Find where the given text appears and provide that cell's center as [x, y] coordinate. 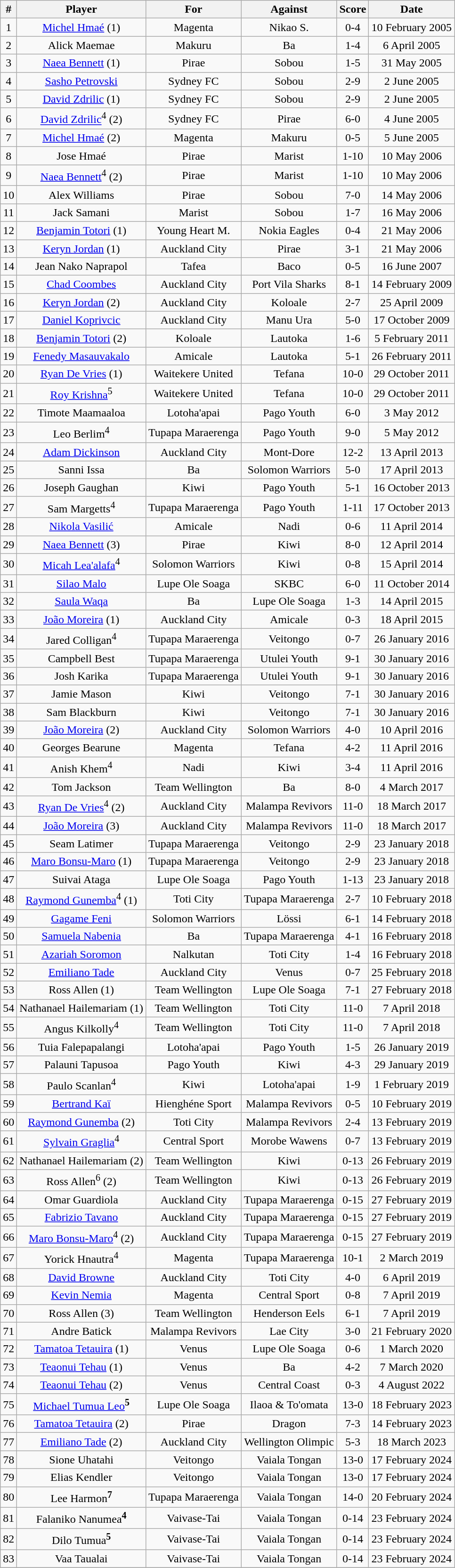
Azariah Soromon [81, 954]
Omar Guardiola [81, 1200]
3-4 [353, 768]
Michel Hmaé (1) [81, 27]
Sam Blackburn [81, 712]
14 February 2018 [412, 918]
16 October 2013 [412, 487]
Nokia Eagles [289, 230]
25 April 2009 [412, 302]
Nikao S. [289, 27]
29 [8, 544]
Tafea [193, 267]
2 March 2019 [412, 1258]
8 [8, 156]
João Moreira (2) [81, 730]
10 [8, 195]
Georges Bearune [81, 748]
For [193, 9]
Alex Williams [81, 195]
Against [289, 9]
Manu Ura [289, 320]
4 March 2017 [412, 787]
16 June 2007 [412, 267]
10 April 2016 [412, 730]
31 May 2005 [412, 63]
16 [8, 302]
8-1 [353, 284]
Nathanael Hailemariam (2) [81, 1161]
79 [8, 1478]
10 February 2018 [412, 899]
83 [8, 1559]
7 [8, 138]
Nikola Vasilić [81, 527]
1-9 [353, 1084]
14 [8, 267]
21 [8, 394]
13 [8, 249]
3-1 [353, 249]
50 [8, 936]
Central Coast [289, 1385]
Sione Uhatahi [81, 1460]
27 February 2018 [412, 990]
5 February 2011 [412, 338]
17 April 2013 [412, 470]
1-3 [353, 601]
2 [8, 45]
61 [8, 1141]
4-3 [353, 1065]
David Browne [81, 1277]
Score [353, 9]
35 [8, 658]
3-0 [353, 1331]
6 April 2005 [412, 45]
Lee Harmon7 [81, 1497]
14 May 2006 [412, 195]
33 [8, 619]
João Moreira (3) [81, 826]
Gagame Feni [81, 918]
11 October 2014 [412, 584]
9-0 [353, 432]
19 [8, 356]
Morobe Wawens [289, 1141]
5 [8, 99]
48 [8, 899]
Sam Margetts4 [81, 507]
Chad Coombes [81, 284]
Raymond Gunemba4 (1) [81, 899]
Emiliano Tade (2) [81, 1442]
David Zdrilic (1) [81, 99]
Naea Bennett (3) [81, 544]
Dragon [289, 1424]
16 May 2006 [412, 212]
38 [8, 712]
Ilaoa & To'omata [289, 1405]
Leo Berlim4 [81, 432]
71 [8, 1331]
Jamie Mason [81, 694]
12 April 2014 [412, 544]
17 [8, 320]
24 [8, 452]
Tamatoa Tetauira (2) [81, 1424]
37 [8, 694]
57 [8, 1065]
Ross Allen6 (2) [81, 1180]
69 [8, 1295]
Wellington Olimpic [289, 1442]
Keryn Jordan (2) [81, 302]
Hienghéne Sport [193, 1104]
27 [8, 507]
Sylvain Graglia4 [81, 1141]
Fenedy Masauvakalo [81, 356]
Ross Allen (3) [81, 1313]
4 August 2022 [412, 1385]
18 [8, 338]
26 January 2019 [412, 1047]
Tamatoa Tetauira (1) [81, 1349]
1-7 [353, 212]
49 [8, 918]
Seam Latimer [81, 844]
18 February 2023 [412, 1405]
39 [8, 730]
Roy Krishna5 [81, 394]
João Moreira (1) [81, 619]
42 [8, 787]
Lössi [289, 918]
32 [8, 601]
Lae City [289, 1331]
Samuela Nabenia [81, 936]
Port Vila Sharks [289, 284]
11 [8, 212]
Nathanael Hailemariam (1) [81, 1008]
Ryan De Vries (1) [81, 374]
26 February 2011 [412, 356]
7-0 [353, 195]
Jack Samani [81, 212]
Keryn Jordan (1) [81, 249]
Campbell Best [81, 658]
23 [8, 432]
Henderson Eels [289, 1313]
4 June 2005 [412, 119]
Benjamin Totori (2) [81, 338]
Bertrand Kaï [81, 1104]
Maro Bonsu-Maro4 (2) [81, 1237]
Falaniko Nanumea4 [81, 1519]
Elias Kendler [81, 1478]
Kevin Nemia [81, 1295]
43 [8, 806]
26 January 2016 [412, 639]
14 April 2015 [412, 601]
Fabrizio Tavano [81, 1218]
Nalkutan [193, 954]
5-3 [353, 1442]
63 [8, 1180]
1-13 [353, 879]
Dilo Tumua5 [81, 1539]
66 [8, 1237]
4-1 [353, 936]
Teaonui Tehau (1) [81, 1367]
82 [8, 1539]
5 May 2012 [412, 432]
1 [8, 27]
20 February 2024 [412, 1497]
60 [8, 1121]
29 January 2019 [412, 1065]
Michael Tumua Leo5 [81, 1405]
Michel Hmaé (2) [81, 138]
2-4 [353, 1121]
18 April 2015 [412, 619]
Tuia Falepapalangi [81, 1047]
Vaa Taualai [81, 1559]
SKBC [289, 584]
56 [8, 1047]
12-2 [353, 452]
25 February 2018 [412, 972]
Tom Jackson [81, 787]
Paulo Scanlan4 [81, 1084]
7-3 [353, 1424]
20 [8, 374]
3 [8, 63]
17 October 2013 [412, 507]
Daniel Koprivcic [81, 320]
54 [8, 1008]
David Zdrilic4 (2) [81, 119]
14 February 2023 [412, 1424]
Palauni Tapusoa [81, 1065]
72 [8, 1349]
59 [8, 1104]
52 [8, 972]
Date [412, 9]
Raymond Gunemba (2) [81, 1121]
26 [8, 487]
64 [8, 1200]
Angus Kilkolly4 [81, 1028]
# [8, 9]
53 [8, 990]
10 February 2019 [412, 1104]
1-11 [353, 507]
Mont-Dore [289, 452]
Yorick Hnautra4 [81, 1258]
1 March 2020 [412, 1349]
Micah Lea'alafa4 [81, 564]
Naea Bennett4 (2) [81, 175]
14 February 2009 [412, 284]
Ryan De Vries4 (2) [81, 806]
Silao Malo [81, 584]
Sasho Petrovski [81, 81]
Sanni Issa [81, 470]
75 [8, 1405]
Andre Batick [81, 1331]
1-6 [353, 338]
15 April 2014 [412, 564]
76 [8, 1424]
3 May 2012 [412, 413]
Benjamin Totori (1) [81, 230]
Joseph Gaughan [81, 487]
Baco [289, 267]
73 [8, 1367]
5 June 2005 [412, 138]
44 [8, 826]
28 [8, 527]
Anish Khem4 [81, 768]
1 February 2019 [412, 1084]
80 [8, 1497]
6 April 2019 [412, 1277]
Ross Allen (1) [81, 990]
11 April 2014 [412, 527]
Maro Bonsu-Maro (1) [81, 861]
10 February 2005 [412, 27]
Alick Maemae [81, 45]
15 [8, 284]
25 [8, 470]
Timote Maamaaloa [81, 413]
17 October 2009 [412, 320]
65 [8, 1218]
4 [8, 81]
Jose Hmaé [81, 156]
45 [8, 844]
Player [81, 9]
Naea Bennett (1) [81, 63]
36 [8, 676]
78 [8, 1460]
41 [8, 768]
31 [8, 584]
6 [8, 119]
70 [8, 1313]
46 [8, 861]
51 [8, 954]
18 March 2023 [412, 1442]
47 [8, 879]
Adam Dickinson [81, 452]
58 [8, 1084]
40 [8, 748]
81 [8, 1519]
62 [8, 1161]
7 March 2020 [412, 1367]
34 [8, 639]
77 [8, 1442]
13 April 2013 [412, 452]
Suivai Ataga [81, 879]
Emiliano Tade [81, 972]
Jared Colligan4 [81, 639]
Josh Karika [81, 676]
30 [8, 564]
55 [8, 1028]
Saula Waqa [81, 601]
12 [8, 230]
67 [8, 1258]
22 [8, 413]
74 [8, 1385]
68 [8, 1277]
Teaonui Tehau (2) [81, 1385]
21 February 2020 [412, 1331]
Young Heart M. [193, 230]
10-1 [353, 1258]
Jean Nako Naprapol [81, 267]
14-0 [353, 1497]
9 [8, 175]
